Search for the cell housing the specified text and yield its [X, Y] center coordinate. 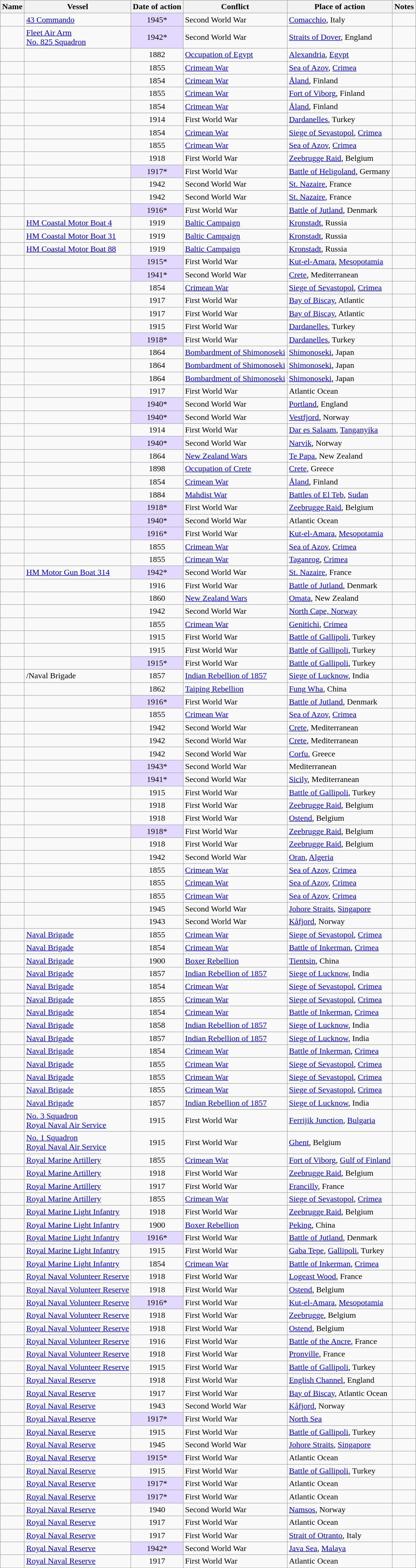
HM Coastal Motor Boat 31 [77, 236]
Logeast Wood, France [340, 1277]
HM Coastal Motor Boat 88 [77, 249]
HM Motor Gun Boat 314 [77, 572]
Omata, New Zealand [340, 598]
HM Coastal Motor Boat 4 [77, 223]
Fort of Viborg, Gulf of Finland [340, 1160]
Francilly, France [340, 1186]
Java Sea, Malaya [340, 1548]
Battles of El Teb, Sudan [340, 495]
North Sea [340, 1419]
English Channel, England [340, 1380]
Vessel [77, 7]
1884 [157, 495]
Place of action [340, 7]
Dar es Salaam, Tanganyika [340, 430]
Comacchio, Italy [340, 20]
1943* [157, 766]
Oran, Algeria [340, 857]
No. 3 SquadronRoyal Naval Air Service [77, 1121]
Ghent, Belgium [340, 1142]
Portland, England [340, 404]
Straits of Dover, England [340, 37]
Pronville, France [340, 1354]
Strait of Otranto, Italy [340, 1535]
Corfu, Greece [340, 753]
Peking, China [340, 1225]
43 Commando [77, 20]
No. 1 SquadronRoyal Naval Air Service [77, 1142]
1945* [157, 20]
North Cape, Norway [340, 611]
Conflict [235, 7]
Taiping Rebellion [235, 689]
1860 [157, 598]
Namsos, Norway [340, 1510]
Battle of the Ancre, France [340, 1341]
Occupation of Crete [235, 469]
Narvik, Norway [340, 443]
Genitichi, Crimea [340, 624]
Fort of Viborg, Finland [340, 93]
Ferrijik Junction, Bulgaria [340, 1121]
1858 [157, 1025]
Fung Wha, China [340, 689]
Name [12, 7]
1862 [157, 689]
Zeebrugge, Belgium [340, 1315]
Taganrog, Crimea [340, 559]
Tientsin, China [340, 960]
Fleet Air ArmNo. 825 Squadron [77, 37]
Gaba Tepe, Gallipoli, Turkey [340, 1251]
Mahdist War [235, 495]
Bay of Biscay, Atlantic Ocean [340, 1393]
/Naval Brigade [77, 676]
Crete, Greece [340, 469]
1898 [157, 469]
Mediterranean [340, 766]
Sicily, Mediterranean [340, 779]
Notes [404, 7]
Occupation of Egypt [235, 55]
Battle of Heligoland, Germany [340, 171]
Te Papa, New Zealand [340, 456]
1882 [157, 55]
1940 [157, 1510]
Date of action [157, 7]
Vestfjord, Norway [340, 417]
Alexandria, Egypt [340, 55]
